Return the (x, y) coordinate for the center point of the cell that contains the specified text.  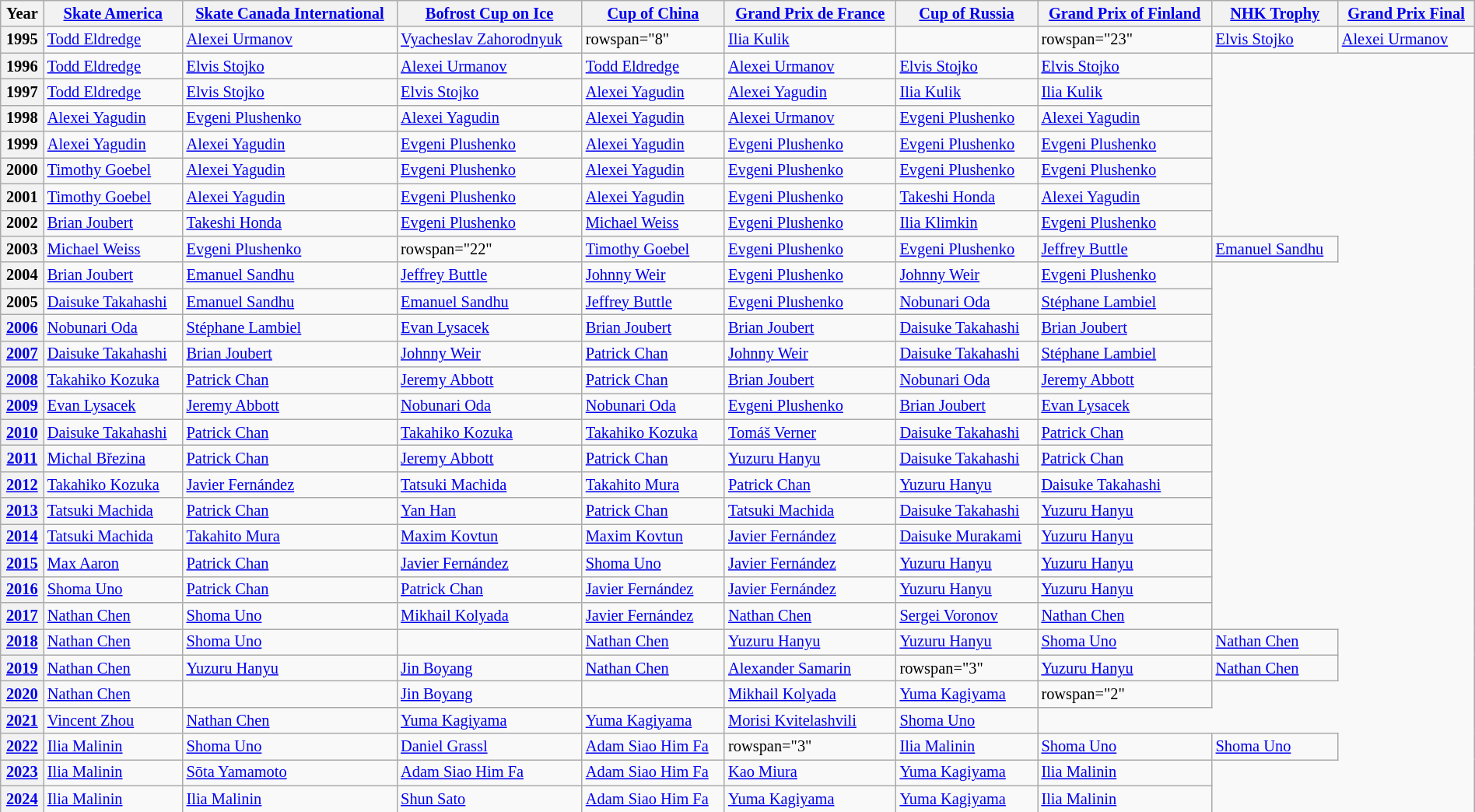
Sergei Voronov (967, 615)
Shun Sato (489, 799)
Kao Miura (810, 772)
2019 (22, 668)
NHK Trophy (1275, 13)
2009 (22, 406)
Cup of Russia (967, 13)
2003 (22, 249)
1997 (22, 92)
Michal Březina (114, 458)
1996 (22, 66)
Alexander Samarin (810, 668)
2017 (22, 615)
2020 (22, 694)
Cup of China (653, 13)
Tomáš Verner (810, 432)
rowspan="2" (1125, 694)
2006 (22, 327)
Vincent Zhou (114, 720)
2002 (22, 223)
Daniel Grassl (489, 747)
2004 (22, 275)
2015 (22, 563)
1998 (22, 118)
1995 (22, 40)
rowspan="8" (653, 40)
Skate Canada International (290, 13)
Ilia Klimkin (967, 223)
Bofrost Cup on Ice (489, 13)
Vyacheslav Zahorodnyuk (489, 40)
Grand Prix de France (810, 13)
2021 (22, 720)
2000 (22, 170)
2007 (22, 354)
rowspan="23" (1125, 40)
2010 (22, 432)
2018 (22, 642)
Daisuke Murakami (967, 537)
1999 (22, 145)
Max Aaron (114, 563)
2024 (22, 799)
2013 (22, 511)
2012 (22, 485)
Grand Prix of Finland (1125, 13)
Yan Han (489, 511)
2008 (22, 380)
Skate America (114, 13)
Year (22, 13)
2014 (22, 537)
2022 (22, 747)
Sōta Yamamoto (290, 772)
2011 (22, 458)
2023 (22, 772)
rowspan="22" (489, 249)
Grand Prix Final (1407, 13)
Morisi Kvitelashvili (810, 720)
2016 (22, 590)
2001 (22, 197)
2005 (22, 302)
